Return [x, y] of the center of cell containing provided text 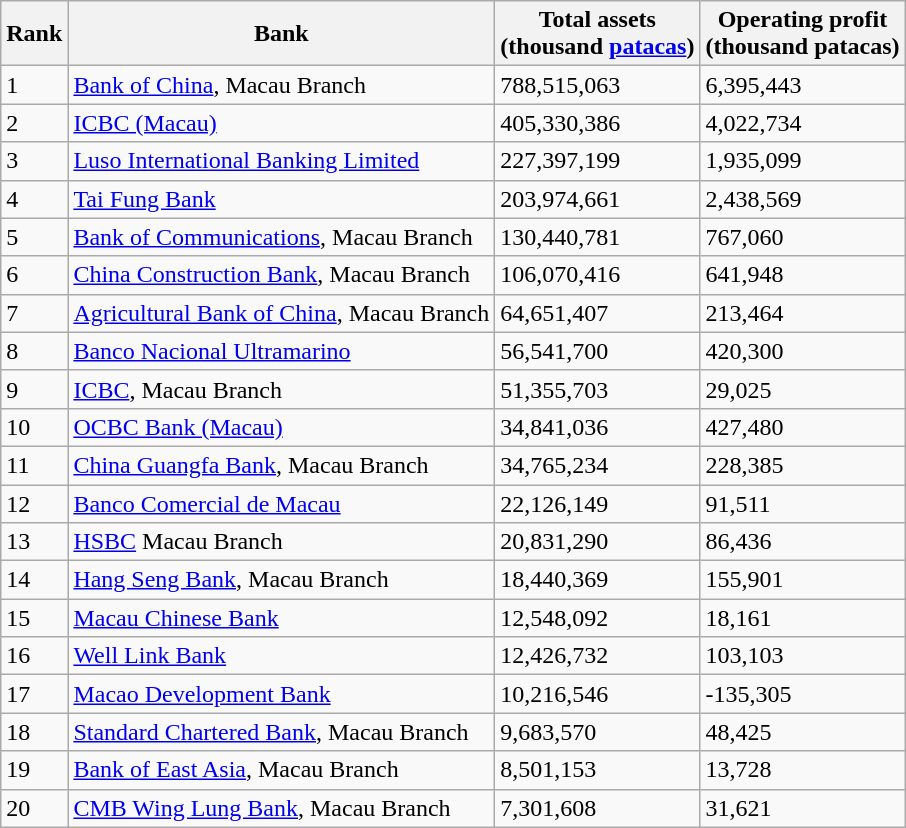
18,161 [802, 618]
ICBC, Macau Branch [282, 389]
Total assets (thousand patacas) [598, 34]
CMB Wing Lung Bank, Macau Branch [282, 808]
130,440,781 [598, 237]
Standard Chartered Bank, Macau Branch [282, 732]
91,511 [802, 503]
103,103 [802, 656]
Bank of East Asia, Macau Branch [282, 770]
20 [34, 808]
18,440,369 [598, 580]
29,025 [802, 389]
HSBC Macau Branch [282, 542]
Tai Fung Bank [282, 199]
Banco Nacional Ultramarino [282, 351]
-135,305 [802, 694]
4 [34, 199]
Macau Chinese Bank [282, 618]
19 [34, 770]
13 [34, 542]
Hang Seng Bank, Macau Branch [282, 580]
788,515,063 [598, 85]
3 [34, 161]
9 [34, 389]
20,831,290 [598, 542]
2,438,569 [802, 199]
12,548,092 [598, 618]
China Construction Bank, Macau Branch [282, 275]
Bank of China, Macau Branch [282, 85]
7 [34, 313]
56,541,700 [598, 351]
Bank [282, 34]
9,683,570 [598, 732]
34,765,234 [598, 465]
420,300 [802, 351]
Agricultural Bank of China, Macau Branch [282, 313]
11 [34, 465]
767,060 [802, 237]
6,395,443 [802, 85]
8 [34, 351]
Banco Comercial de Macau [282, 503]
405,330,386 [598, 123]
13,728 [802, 770]
22,126,149 [598, 503]
1,935,099 [802, 161]
15 [34, 618]
228,385 [802, 465]
Well Link Bank [282, 656]
155,901 [802, 580]
6 [34, 275]
16 [34, 656]
227,397,199 [598, 161]
Macao Development Bank [282, 694]
106,070,416 [598, 275]
34,841,036 [598, 427]
641,948 [802, 275]
Bank of Communications, Macau Branch [282, 237]
213,464 [802, 313]
10 [34, 427]
Luso International Banking Limited [282, 161]
5 [34, 237]
OCBC Bank (Macau) [282, 427]
2 [34, 123]
Rank [34, 34]
48,425 [802, 732]
12 [34, 503]
7,301,608 [598, 808]
China Guangfa Bank, Macau Branch [282, 465]
14 [34, 580]
10,216,546 [598, 694]
427,480 [802, 427]
12,426,732 [598, 656]
18 [34, 732]
4,022,734 [802, 123]
1 [34, 85]
64,651,407 [598, 313]
31,621 [802, 808]
8,501,153 [598, 770]
17 [34, 694]
51,355,703 [598, 389]
Operating profit (thousand patacas) [802, 34]
ICBC (Macau) [282, 123]
86,436 [802, 542]
203,974,661 [598, 199]
